Detect which cell encompasses the target text, then output its [x, y] center coordinate. 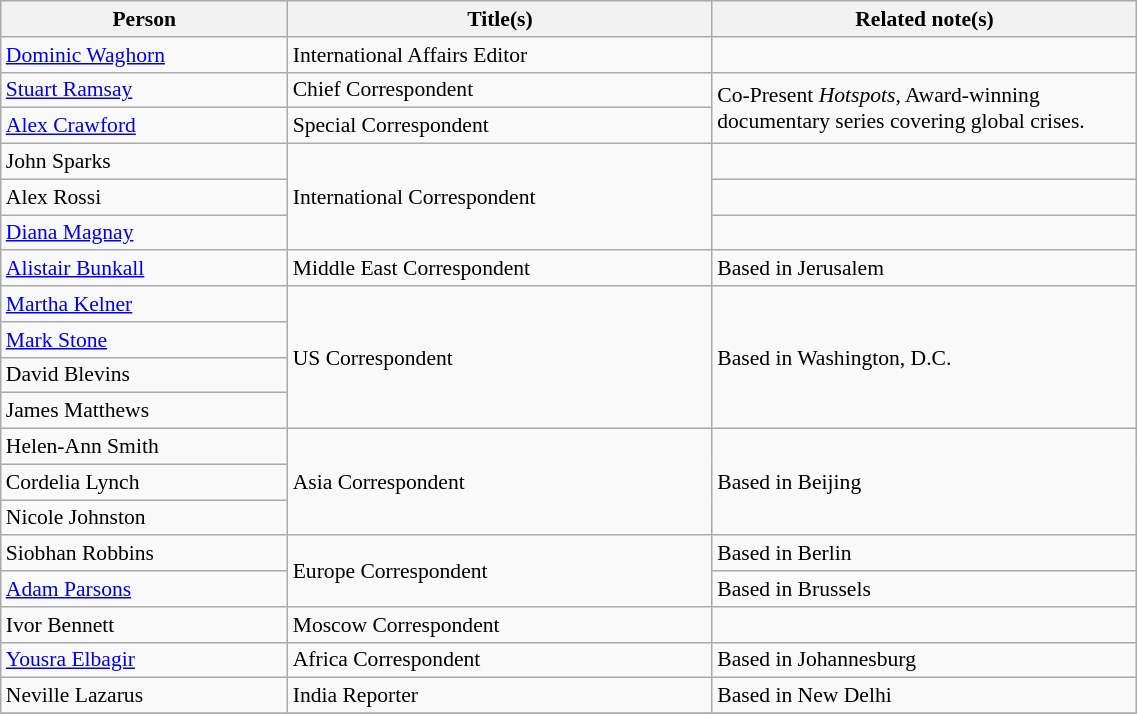
International Correspondent [500, 198]
India Reporter [500, 696]
Chief Correspondent [500, 90]
Cordelia Lynch [144, 482]
Diana Magnay [144, 233]
Based in Washington, D.C. [924, 357]
Related note(s) [924, 19]
Europe Correspondent [500, 572]
Stuart Ramsay [144, 90]
Based in Jerusalem [924, 269]
Adam Parsons [144, 589]
Neville Lazarus [144, 696]
Nicole Johnston [144, 518]
US Correspondent [500, 357]
Moscow Correspondent [500, 625]
John Sparks [144, 162]
Based in Berlin [924, 554]
Middle East Correspondent [500, 269]
Yousra Elbagir [144, 660]
Alistair Bunkall [144, 269]
Dominic Waghorn [144, 55]
Co-Present Hotspots, Award-winning documentary series covering global crises. [924, 108]
Based in Brussels [924, 589]
Helen-Ann Smith [144, 447]
David Blevins [144, 375]
Based in New Delhi [924, 696]
Person [144, 19]
Asia Correspondent [500, 482]
Title(s) [500, 19]
Based in Beijing [924, 482]
James Matthews [144, 411]
Mark Stone [144, 340]
Martha Kelner [144, 304]
Alex Rossi [144, 197]
Siobhan Robbins [144, 554]
Africa Correspondent [500, 660]
International Affairs Editor [500, 55]
Special Correspondent [500, 126]
Based in Johannesburg [924, 660]
Ivor Bennett [144, 625]
Alex Crawford [144, 126]
